Scan for the cell matching the given text and deliver its [x, y] coordinate at center. 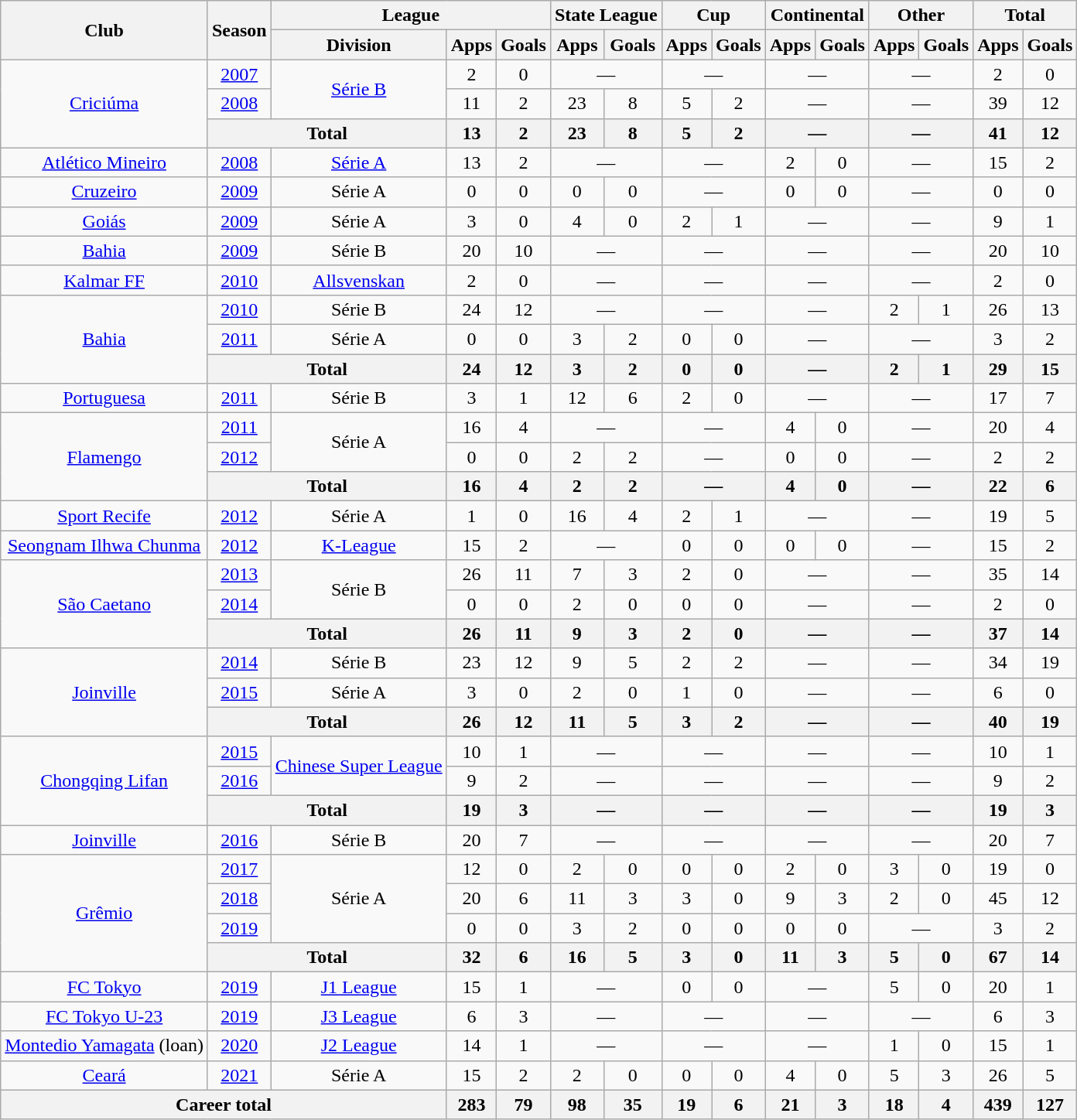
Grêmio [104, 913]
2007 [239, 74]
J2 League [359, 1046]
Season [239, 30]
2013 [239, 575]
Sport Recife [104, 516]
FC Tokyo U-23 [104, 1016]
2020 [239, 1046]
Portuguesa [104, 398]
Flamengo [104, 457]
Chinese Super League [359, 766]
40 [998, 722]
J1 League [359, 987]
Goiás [104, 221]
17 [998, 398]
FC Tokyo [104, 987]
32 [471, 958]
Continental [817, 15]
41 [998, 133]
2018 [239, 899]
League [410, 15]
Criciúma [104, 104]
22 [998, 487]
18 [894, 1105]
37 [998, 633]
Career total [224, 1105]
Kalmar FF [104, 280]
Atlético Mineiro [104, 162]
Allsvenskan [359, 280]
Cup [713, 15]
Cruzeiro [104, 192]
Club [104, 30]
Montedio Yamagata (loan) [104, 1046]
127 [1050, 1105]
São Caetano [104, 604]
439 [998, 1105]
Ceará [104, 1075]
21 [790, 1105]
45 [998, 899]
Seongnam Ilhwa Chunma [104, 545]
34 [998, 663]
98 [577, 1105]
283 [471, 1105]
Chongqing Lifan [104, 780]
79 [524, 1105]
39 [998, 104]
Division [359, 45]
J3 League [359, 1016]
Other [921, 15]
29 [998, 369]
K-League [359, 545]
2021 [239, 1075]
State League [606, 15]
67 [998, 958]
2017 [239, 869]
